Output the (x, y) coordinate of the center of the cell containing the given text.  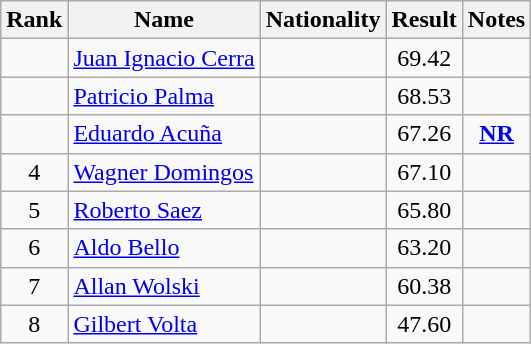
63.20 (424, 248)
5 (34, 210)
8 (34, 324)
47.60 (424, 324)
60.38 (424, 286)
Patricio Palma (164, 96)
Wagner Domingos (164, 172)
Allan Wolski (164, 286)
NR (496, 134)
Notes (496, 20)
Name (164, 20)
Result (424, 20)
6 (34, 248)
Rank (34, 20)
67.26 (424, 134)
65.80 (424, 210)
68.53 (424, 96)
4 (34, 172)
Nationality (323, 20)
Juan Ignacio Cerra (164, 58)
7 (34, 286)
Roberto Saez (164, 210)
Aldo Bello (164, 248)
67.10 (424, 172)
Gilbert Volta (164, 324)
Eduardo Acuña (164, 134)
69.42 (424, 58)
